Search for the cell housing the specified text and yield its (X, Y) center coordinate. 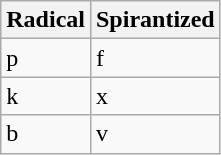
p (46, 58)
Spirantized (155, 20)
b (46, 134)
Radical (46, 20)
f (155, 58)
k (46, 96)
v (155, 134)
x (155, 96)
